Extract the [x, y] coordinate from the center of the cell holding the provided text.  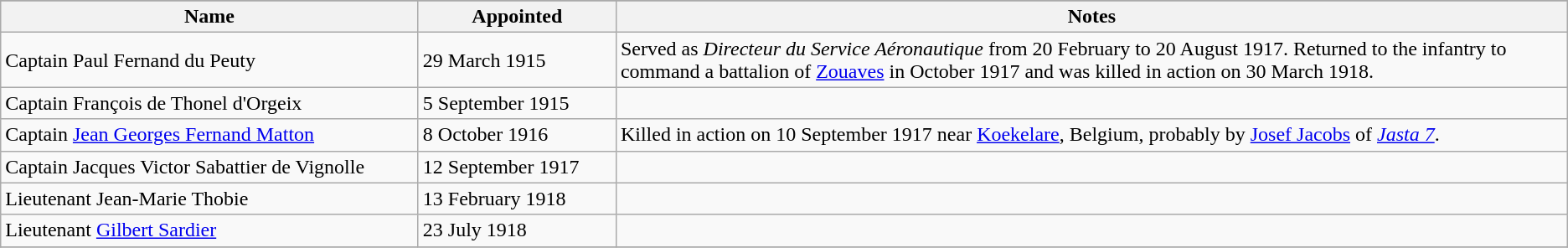
8 October 1916 [517, 135]
Lieutenant Gilbert Sardier [209, 230]
23 July 1918 [517, 230]
Captain François de Thonel d'Orgeix [209, 103]
Notes [1091, 17]
5 September 1915 [517, 103]
Captain Paul Fernand du Peuty [209, 60]
Captain Jean Georges Fernand Matton [209, 135]
Name [209, 17]
13 February 1918 [517, 199]
Killed in action on 10 September 1917 near Koekelare, Belgium, probably by Josef Jacobs of Jasta 7. [1091, 135]
Lieutenant Jean-Marie Thobie [209, 199]
Appointed [517, 17]
12 September 1917 [517, 167]
Captain Jacques Victor Sabattier de Vignolle [209, 167]
29 March 1915 [517, 60]
